From the cell containing the given text, extract its center point as (x, y) coordinate. 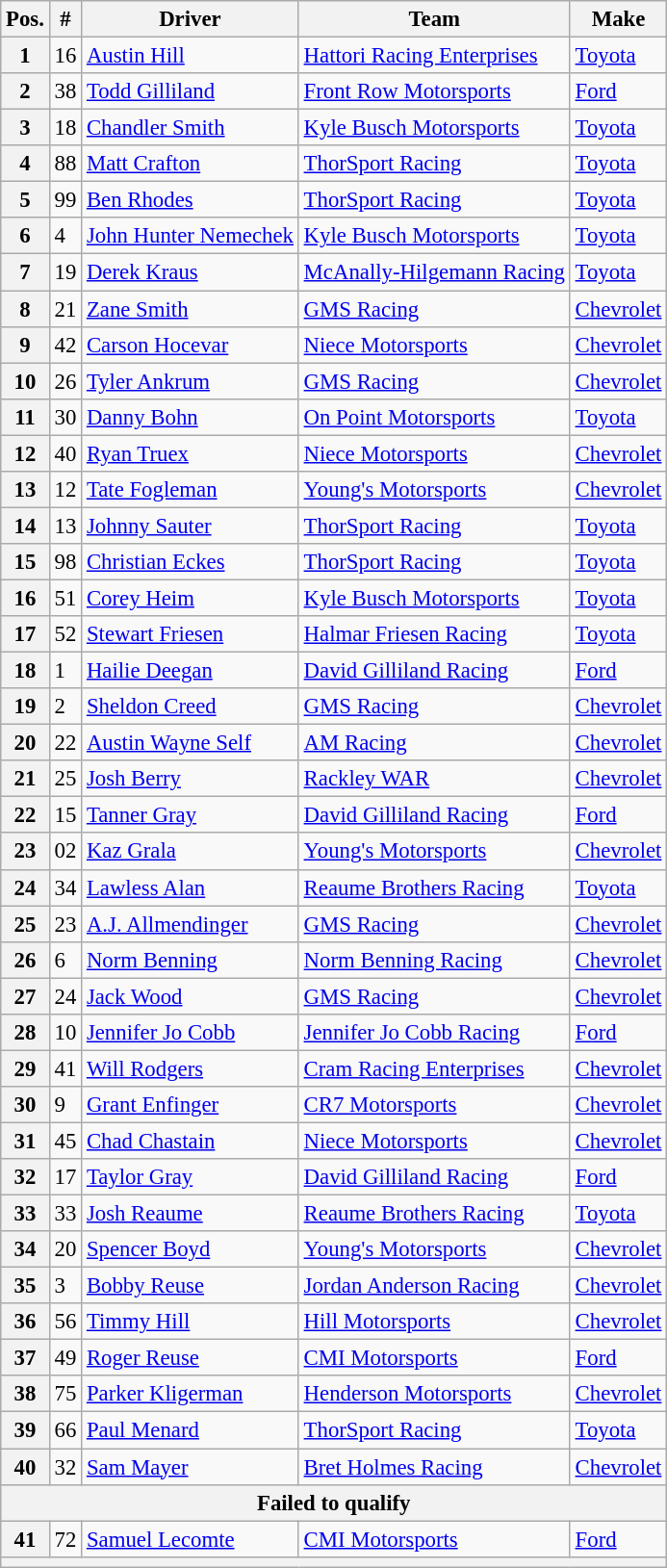
56 (65, 1322)
Hailie Deegan (191, 671)
On Point Motorsports (434, 417)
Cram Racing Enterprises (434, 1068)
Kaz Grala (191, 852)
Ryan Truex (191, 453)
Front Row Motorsports (434, 91)
Samuel Lecomte (191, 1539)
Sheldon Creed (191, 707)
Austin Wayne Self (191, 743)
52 (65, 634)
51 (65, 598)
27 (25, 996)
Parker Kligerman (191, 1395)
Spencer Boyd (191, 1249)
Grant Enfinger (191, 1105)
Chandler Smith (191, 128)
Austin Hill (191, 56)
49 (65, 1358)
Jennifer Jo Cobb Racing (434, 1033)
Taylor Gray (191, 1177)
Chad Chastain (191, 1141)
Paul Menard (191, 1430)
Hattori Racing Enterprises (434, 56)
Henderson Motorsports (434, 1395)
Make (618, 19)
Tate Fogleman (191, 490)
Pos. (25, 19)
Sam Mayer (191, 1467)
7 (25, 272)
37 (25, 1358)
Norm Benning Racing (434, 960)
Jack Wood (191, 996)
Bret Holmes Racing (434, 1467)
99 (65, 200)
11 (25, 417)
Todd Gilliland (191, 91)
Halmar Friesen Racing (434, 634)
# (65, 19)
42 (65, 345)
Josh Reaume (191, 1214)
Timmy Hill (191, 1322)
Team (434, 19)
39 (25, 1430)
AM Racing (434, 743)
98 (65, 562)
35 (25, 1286)
88 (65, 164)
Derek Kraus (191, 272)
Rackley WAR (434, 779)
Stewart Friesen (191, 634)
31 (25, 1141)
Lawless Alan (191, 887)
Josh Berry (191, 779)
Johnny Sauter (191, 526)
66 (65, 1430)
Hill Motorsports (434, 1322)
Matt Crafton (191, 164)
John Hunter Nemechek (191, 236)
29 (25, 1068)
Jordan Anderson Racing (434, 1286)
Corey Heim (191, 598)
Roger Reuse (191, 1358)
A.J. Allmendinger (191, 924)
Ben Rhodes (191, 200)
Norm Benning (191, 960)
8 (25, 309)
Jennifer Jo Cobb (191, 1033)
Failed to qualify (334, 1503)
Bobby Reuse (191, 1286)
5 (25, 200)
Danny Bohn (191, 417)
75 (65, 1395)
72 (65, 1539)
McAnally-Hilgemann Racing (434, 272)
Tanner Gray (191, 815)
CR7 Motorsports (434, 1105)
14 (25, 526)
45 (65, 1141)
Driver (191, 19)
Will Rodgers (191, 1068)
Zane Smith (191, 309)
Christian Eckes (191, 562)
Tyler Ankrum (191, 381)
Carson Hocevar (191, 345)
28 (25, 1033)
02 (65, 852)
36 (25, 1322)
